Scan for the cell matching the given text and deliver its (x, y) coordinate at center. 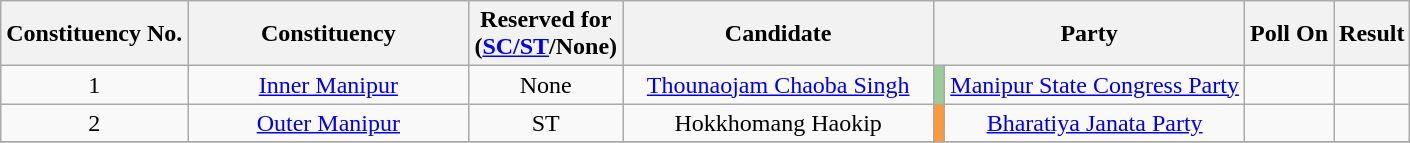
Reserved for(SC/ST/None) (546, 34)
2 (94, 123)
Poll On (1288, 34)
Candidate (778, 34)
Outer Manipur (328, 123)
ST (546, 123)
Result (1372, 34)
Hokkhomang Haokip (778, 123)
Constituency No. (94, 34)
Bharatiya Janata Party (1095, 123)
Thounaojam Chaoba Singh (778, 85)
Inner Manipur (328, 85)
Party (1090, 34)
Constituency (328, 34)
Manipur State Congress Party (1095, 85)
1 (94, 85)
None (546, 85)
